Identify which cell holds the provided text, then report its (X, Y) central coordinate. 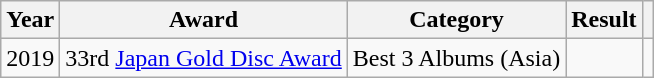
Category (456, 20)
Best 3 Albums (Asia) (456, 58)
Award (204, 20)
33rd Japan Gold Disc Award (204, 58)
2019 (30, 58)
Result (604, 20)
Year (30, 20)
